Pinpoint the cell where the given text exists, returning its [X, Y] midpoint coordinate. 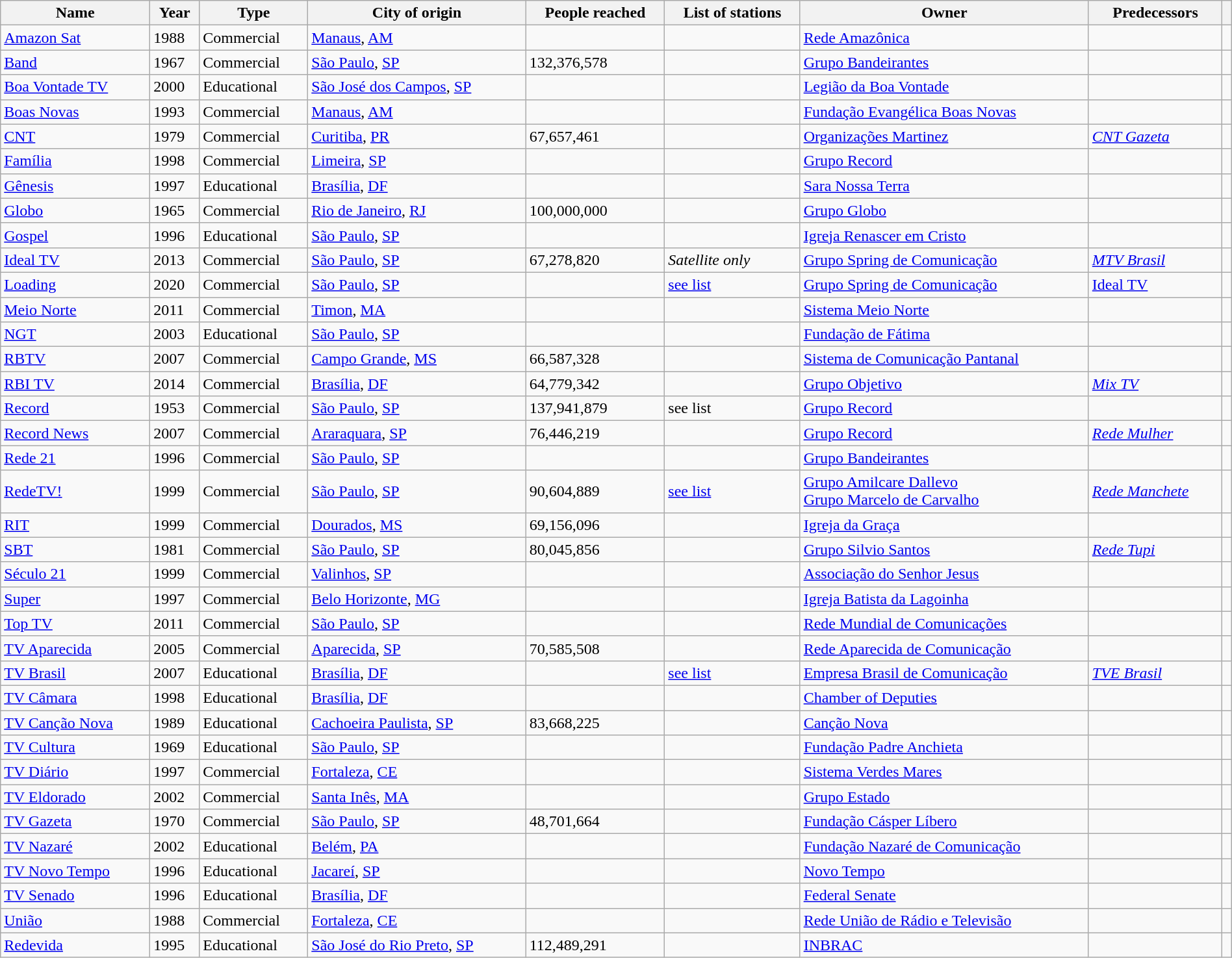
List of stations [732, 13]
Limeira, SP [417, 161]
Rede Manchete [1155, 491]
Igreja Batista da Lagoinha [944, 599]
1979 [175, 136]
Globo [75, 210]
Belo Horizonte, MG [417, 599]
Empresa Brasil de Comunicação [944, 673]
NGT [75, 334]
Associação do Senhor Jesus [944, 574]
Grupo Silvio Santos [944, 549]
Name [75, 13]
Fundação Cásper Líbero [944, 822]
Boas Novas [75, 112]
TV Aparecida [75, 648]
Novo Tempo [944, 871]
Rede Aparecida de Comunicação [944, 648]
Gospel [75, 235]
TV Brasil [75, 673]
Legião da Boa Vontade [944, 87]
Type [253, 13]
TV Nazaré [75, 846]
CNT [75, 136]
Satellite only [732, 260]
48,701,664 [595, 822]
União [75, 920]
INBRAC [944, 945]
Grupo Objetivo [944, 384]
Família [75, 161]
76,446,219 [595, 433]
TV Diário [75, 772]
1995 [175, 945]
Fundação Padre Anchieta [944, 748]
Araraquara, SP [417, 433]
Canção Nova [944, 723]
Grupo Globo [944, 210]
67,657,461 [595, 136]
TV Novo Tempo [75, 871]
Chamber of Deputies [944, 698]
Rede Mulher [1155, 433]
Campo Grande, MS [417, 359]
Record News [75, 433]
Rede Amazônica [944, 38]
Cachoeira Paulista, SP [417, 723]
Top TV [75, 624]
MTV Brasil [1155, 260]
City of origin [417, 13]
Organizações Martinez [944, 136]
Timon, MA [417, 310]
2003 [175, 334]
80,045,856 [595, 549]
TV Gazeta [75, 822]
1993 [175, 112]
Rede 21 [75, 458]
TVE Brasil [1155, 673]
Federal Senate [944, 896]
Sistema de Comunicação Pantanal [944, 359]
Grupo Amilcare DallevoGrupo Marcelo de Carvalho [944, 491]
Século 21 [75, 574]
1953 [175, 409]
Redevida [75, 945]
Rede Mundial de Comunicações [944, 624]
2000 [175, 87]
RIT [75, 525]
Igreja da Graça [944, 525]
Meio Norte [75, 310]
1969 [175, 748]
SBT [75, 549]
2005 [175, 648]
Jacareí, SP [417, 871]
CNT Gazeta [1155, 136]
Band [75, 62]
Rede União de Rádio e Televisão [944, 920]
Aparecida, SP [417, 648]
132,376,578 [595, 62]
2020 [175, 284]
RBI TV [75, 384]
Boa Vontade TV [75, 87]
1989 [175, 723]
Rede Tupi [1155, 549]
Year [175, 13]
Sistema Verdes Mares [944, 772]
67,278,820 [595, 260]
TV Câmara [75, 698]
Amazon Sat [75, 38]
Sistema Meio Norte [944, 310]
Santa Inês, MA [417, 797]
83,668,225 [595, 723]
Belém, PA [417, 846]
TV Canção Nova [75, 723]
1970 [175, 822]
66,587,328 [595, 359]
69,156,096 [595, 525]
Gênesis [75, 186]
Grupo Estado [944, 797]
RBTV [75, 359]
2013 [175, 260]
Rio de Janeiro, RJ [417, 210]
São José dos Campos, SP [417, 87]
1967 [175, 62]
Igreja Renascer em Cristo [944, 235]
TV Cultura [75, 748]
1981 [175, 549]
Predecessors [1155, 13]
70,585,508 [595, 648]
Fundação Nazaré de Comunicação [944, 846]
São José do Rio Preto, SP [417, 945]
Record [75, 409]
Curitiba, PR [417, 136]
137,941,879 [595, 409]
RedeTV! [75, 491]
64,779,342 [595, 384]
Mix TV [1155, 384]
Super [75, 599]
People reached [595, 13]
Fundação de Fátima [944, 334]
Valinhos, SP [417, 574]
1965 [175, 210]
TV Senado [75, 896]
2014 [175, 384]
Dourados, MS [417, 525]
Owner [944, 13]
112,489,291 [595, 945]
Loading [75, 284]
90,604,889 [595, 491]
TV Eldorado [75, 797]
Fundação Evangélica Boas Novas [944, 112]
100,000,000 [595, 210]
Sara Nossa Terra [944, 186]
